Pinpoint the cell where the given text exists, returning its [x, y] midpoint coordinate. 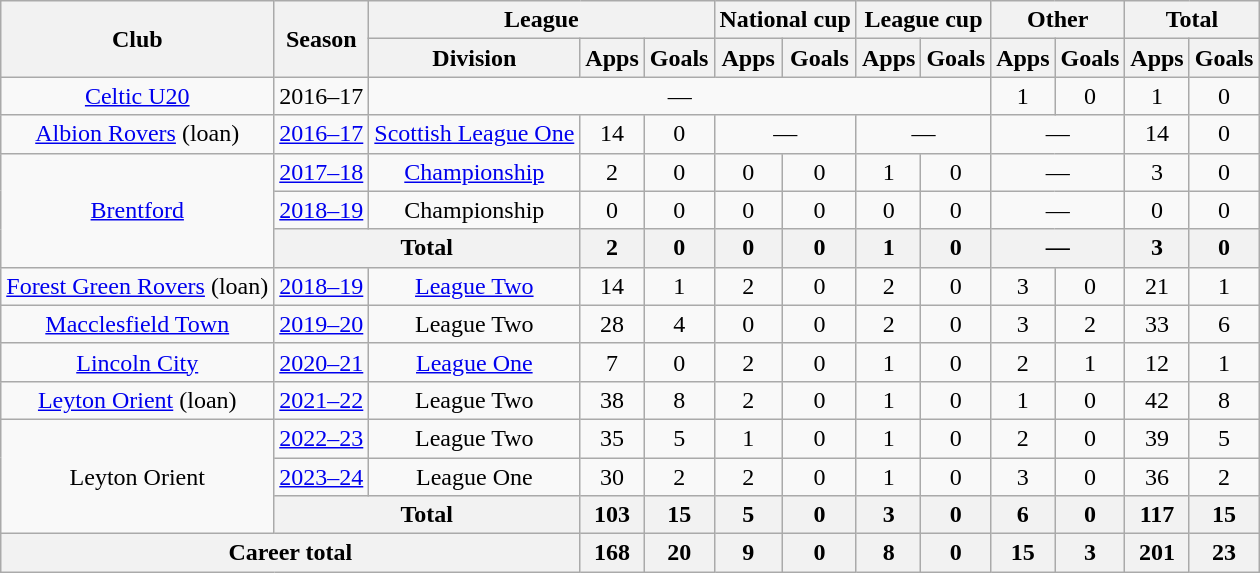
33 [1157, 324]
Brentford [138, 210]
39 [1157, 438]
Lincoln City [138, 362]
168 [612, 553]
Forest Green Rovers (loan) [138, 286]
Macclesfield Town [138, 324]
2022–23 [322, 438]
2021–22 [322, 400]
League cup [923, 20]
7 [612, 362]
2019–20 [322, 324]
38 [612, 400]
23 [1224, 553]
League [542, 20]
Leyton Orient [138, 476]
Leyton Orient (loan) [138, 400]
20 [679, 553]
Season [322, 39]
Albion Rovers (loan) [138, 134]
35 [612, 438]
Scottish League One [474, 134]
Club [138, 39]
2023–24 [322, 477]
117 [1157, 515]
201 [1157, 553]
103 [612, 515]
4 [679, 324]
National cup [785, 20]
12 [1157, 362]
Division [474, 58]
36 [1157, 477]
2020–21 [322, 362]
Celtic U20 [138, 96]
Other [1058, 20]
30 [612, 477]
9 [748, 553]
28 [612, 324]
2017–18 [322, 172]
Career total [290, 553]
42 [1157, 400]
21 [1157, 286]
